Capture the cell that displays the provided text and extract its [x, y] central coordinate. 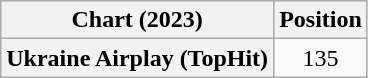
135 [321, 58]
Ukraine Airplay (TopHit) [138, 58]
Chart (2023) [138, 20]
Position [321, 20]
